Identify which cell holds the provided text, then report its [x, y] central coordinate. 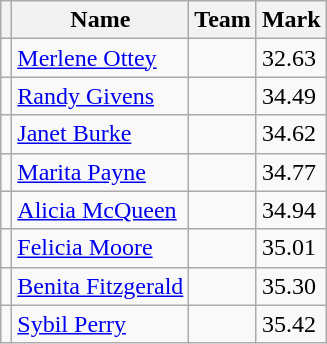
34.49 [291, 96]
34.94 [291, 210]
Felicia Moore [100, 248]
Marita Payne [100, 172]
Name [100, 20]
35.30 [291, 286]
Randy Givens [100, 96]
35.01 [291, 248]
Janet Burke [100, 134]
Sybil Perry [100, 324]
34.62 [291, 134]
32.63 [291, 58]
Team [223, 20]
Mark [291, 20]
Alicia McQueen [100, 210]
34.77 [291, 172]
35.42 [291, 324]
Merlene Ottey [100, 58]
Benita Fitzgerald [100, 286]
